Provide the (x, y) coordinate of the cell's center where the given text is located.  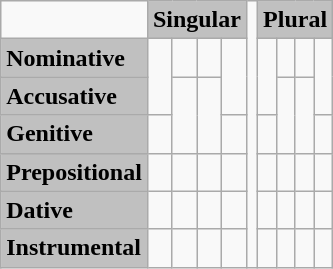
Accusative (74, 96)
Instrumental (74, 248)
Singular (196, 20)
Genitive (74, 134)
Nominative (74, 58)
Dative (74, 210)
Prepositional (74, 172)
Plural (296, 20)
